Identify which cell holds the provided text, then report its [X, Y] central coordinate. 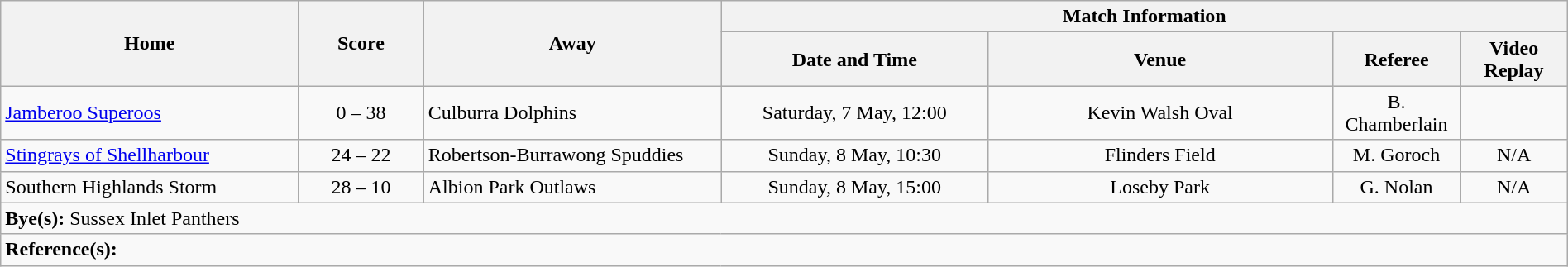
Saturday, 7 May, 12:00 [854, 112]
Culburra Dolphins [572, 112]
Date and Time [854, 60]
Sunday, 8 May, 15:00 [854, 187]
Score [361, 43]
24 – 22 [361, 155]
Loseby Park [1159, 187]
Jamberoo Superoos [150, 112]
Video Replay [1513, 60]
Home [150, 43]
Referee [1396, 60]
B. Chamberlain [1396, 112]
Southern Highlands Storm [150, 187]
Kevin Walsh Oval [1159, 112]
Match Information [1145, 17]
Robertson-Burrawong Spuddies [572, 155]
Away [572, 43]
G. Nolan [1396, 187]
Venue [1159, 60]
Stingrays of Shellharbour [150, 155]
Sunday, 8 May, 10:30 [854, 155]
Bye(s): Sussex Inlet Panthers [784, 218]
Flinders Field [1159, 155]
Reference(s): [784, 250]
0 – 38 [361, 112]
28 – 10 [361, 187]
M. Goroch [1396, 155]
Albion Park Outlaws [572, 187]
